Pinpoint the cell where the given text exists, returning its [x, y] midpoint coordinate. 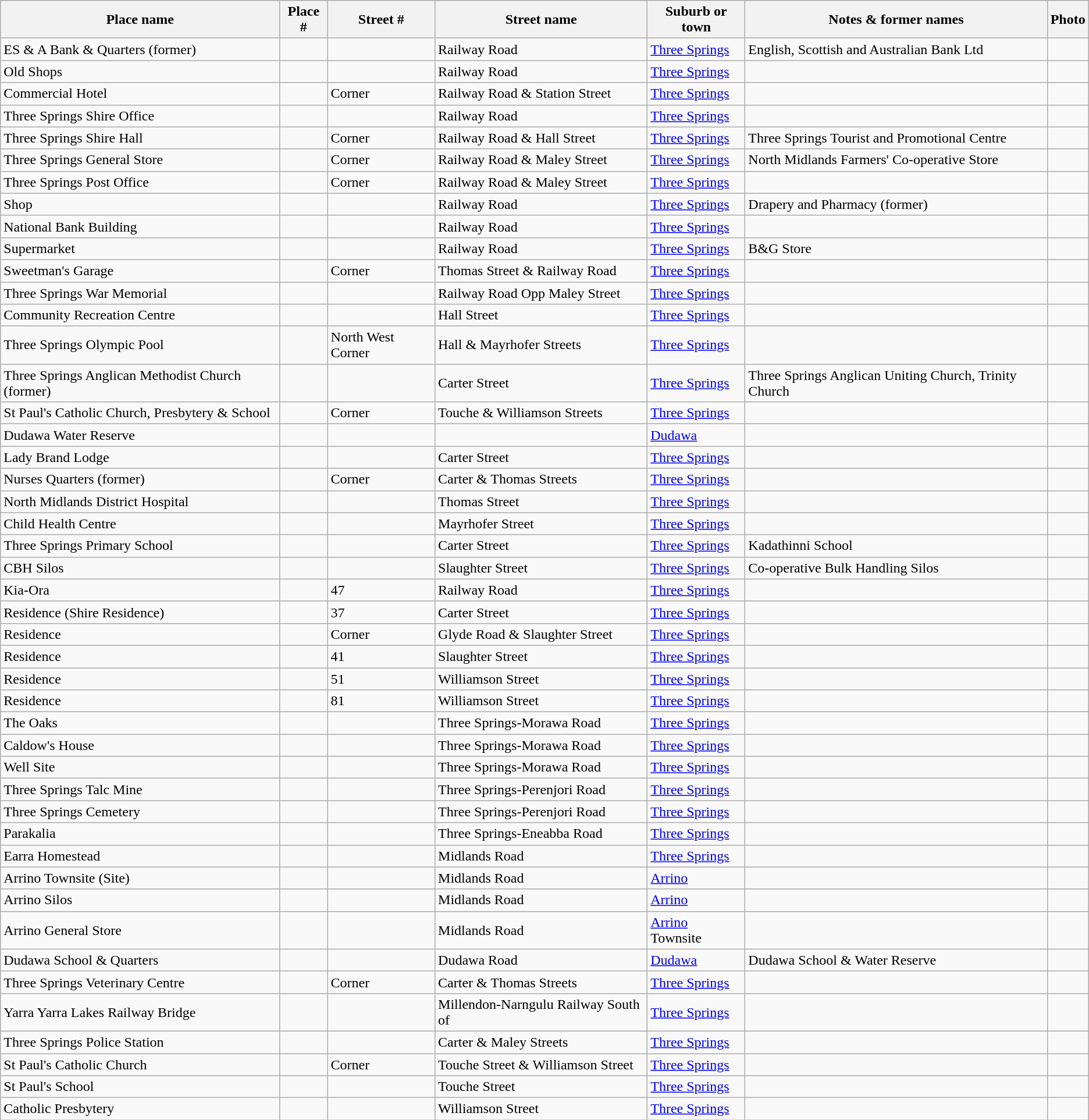
Three Springs Shire Hall [140, 138]
47 [381, 590]
Three Springs Primary School [140, 546]
Notes & former names [896, 20]
Supermarket [140, 248]
Three Springs Anglican Methodist Church (former) [140, 383]
Photo [1068, 20]
Millendon-Narngulu Railway South of [541, 1012]
Suburb or town [696, 20]
Three Springs Olympic Pool [140, 346]
Touche & Williamson Streets [541, 413]
Parakalia [140, 834]
Touche Street & Williamson Street [541, 1064]
Railway Road & Hall Street [541, 138]
Lady Brand Lodge [140, 457]
41 [381, 656]
The Oaks [140, 723]
Touche Street [541, 1087]
North Midlands District Hospital [140, 502]
Three Springs Tourist and Promotional Centre [896, 138]
Glyde Road & Slaughter Street [541, 634]
Nurses Quarters (former) [140, 479]
Commercial Hotel [140, 94]
North West Corner [381, 346]
Railway Road Opp Maley Street [541, 293]
Residence (Shire Residence) [140, 612]
St Paul's School [140, 1087]
Street # [381, 20]
Sweetman's Garage [140, 271]
Railway Road & Station Street [541, 94]
Three Springs Cemetery [140, 812]
B&G Store [896, 248]
Dudawa Water Reserve [140, 435]
Child Health Centre [140, 524]
Three Springs Talc Mine [140, 790]
Well Site [140, 767]
National Bank Building [140, 226]
Shop [140, 204]
Hall & Mayrhofer Streets [541, 346]
Arrino General Store [140, 930]
Three Springs Shire Office [140, 116]
Three Springs War Memorial [140, 293]
Arrino Townsite (Site) [140, 878]
Arrino Silos [140, 900]
Yarra Yarra Lakes Railway Bridge [140, 1012]
Three Springs Veterinary Centre [140, 982]
English, Scottish and Australian Bank Ltd [896, 49]
Arrino Townsite [696, 930]
Three Springs Police Station [140, 1042]
Carter & Maley Streets [541, 1042]
Three Springs Anglican Uniting Church, Trinity Church [896, 383]
St Paul's Catholic Church [140, 1064]
St Paul's Catholic Church, Presbytery & School [140, 413]
Community Recreation Centre [140, 315]
51 [381, 679]
Old Shops [140, 72]
37 [381, 612]
Kadathinni School [896, 546]
Drapery and Pharmacy (former) [896, 204]
Three Springs-Eneabba Road [541, 834]
Kia-Ora [140, 590]
Thomas Street [541, 502]
Co-operative Bulk Handling Silos [896, 568]
81 [381, 701]
Three Springs Post Office [140, 182]
Earra Homestead [140, 856]
Dudawa Road [541, 960]
Street name [541, 20]
Place name [140, 20]
Hall Street [541, 315]
North Midlands Farmers' Co-operative Store [896, 160]
ES & A Bank & Quarters (former) [140, 49]
Place # [304, 20]
CBH Silos [140, 568]
Dudawa School & Water Reserve [896, 960]
Dudawa School & Quarters [140, 960]
Mayrhofer Street [541, 524]
Catholic Presbytery [140, 1109]
Thomas Street & Railway Road [541, 271]
Caldow's House [140, 745]
Three Springs General Store [140, 160]
